Detect which cell encompasses the target text, then output its [X, Y] center coordinate. 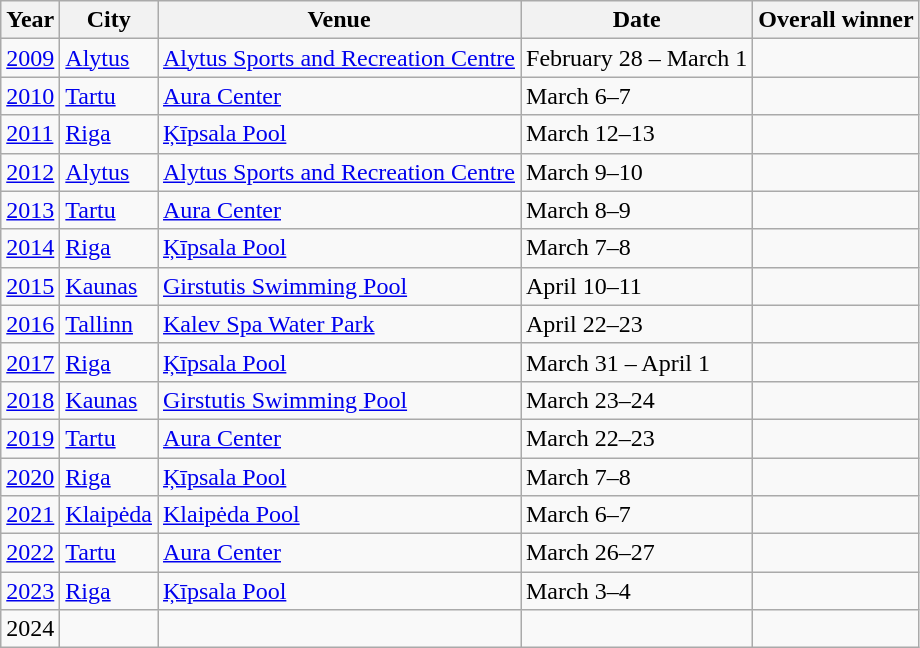
March 31 – April 1 [636, 362]
2015 [30, 286]
2011 [30, 134]
Kalev Spa Water Park [340, 324]
March 3–4 [636, 591]
2021 [30, 515]
Date [636, 20]
2012 [30, 172]
March 22–23 [636, 438]
April 10–11 [636, 286]
2024 [30, 629]
Overall winner [836, 20]
2013 [30, 210]
2020 [30, 477]
Klaipėda [109, 515]
City [109, 20]
2019 [30, 438]
March 26–27 [636, 553]
April 22–23 [636, 324]
2014 [30, 248]
March 9–10 [636, 172]
Klaipėda Pool [340, 515]
March 8–9 [636, 210]
2022 [30, 553]
March 12–13 [636, 134]
March 23–24 [636, 400]
2023 [30, 591]
2016 [30, 324]
Venue [340, 20]
2017 [30, 362]
2018 [30, 400]
2010 [30, 96]
February 28 – March 1 [636, 58]
2009 [30, 58]
Year [30, 20]
Tallinn [109, 324]
